Search for the cell housing the specified text and yield its [x, y] center coordinate. 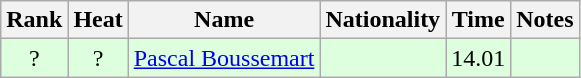
14.01 [478, 58]
Pascal Boussemart [224, 58]
Rank [34, 20]
Time [478, 20]
Heat [98, 20]
Name [224, 20]
Nationality [383, 20]
Notes [545, 20]
